From the cell containing the given text, extract its center point as (X, Y) coordinate. 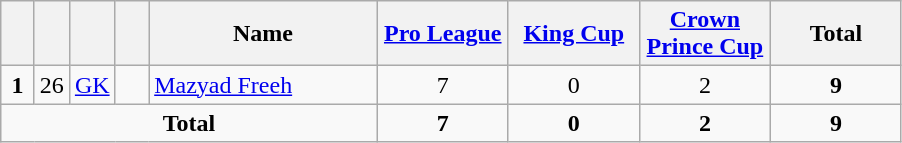
King Cup (574, 34)
Name (264, 34)
Crown Prince Cup (704, 34)
Mazyad Freeh (264, 85)
Pro League (442, 34)
GK (92, 85)
26 (52, 85)
1 (18, 85)
